Provide the [x, y] coordinate of the cell's center where the given text is located.  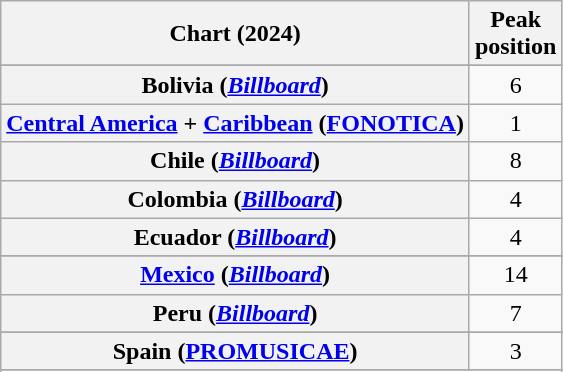
1 [515, 123]
Peru (Billboard) [236, 313]
Colombia (Billboard) [236, 199]
6 [515, 85]
Chart (2024) [236, 34]
7 [515, 313]
8 [515, 161]
14 [515, 275]
Bolivia (Billboard) [236, 85]
Peakposition [515, 34]
Chile (Billboard) [236, 161]
Spain (PROMUSICAE) [236, 351]
Ecuador (Billboard) [236, 237]
3 [515, 351]
Mexico (Billboard) [236, 275]
Central America + Caribbean (FONOTICA) [236, 123]
